For the text-containing cell, return its midpoint in [X, Y] coordinate format. 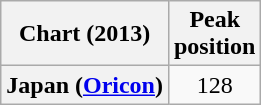
128 [214, 85]
Chart (2013) [85, 34]
Peakposition [214, 34]
Japan (Oricon) [85, 85]
